From the cell containing the given text, extract its center point as (X, Y) coordinate. 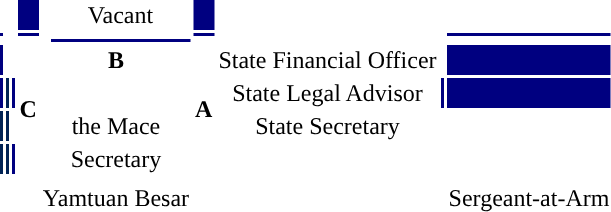
A (204, 110)
State Legal Advisor (328, 93)
the Mace (116, 126)
State Secretary (328, 126)
B (116, 60)
C (28, 110)
Vacant (120, 15)
State Financial Officer (328, 60)
Secretary (116, 159)
